Return [X, Y] of the center of cell containing provided text 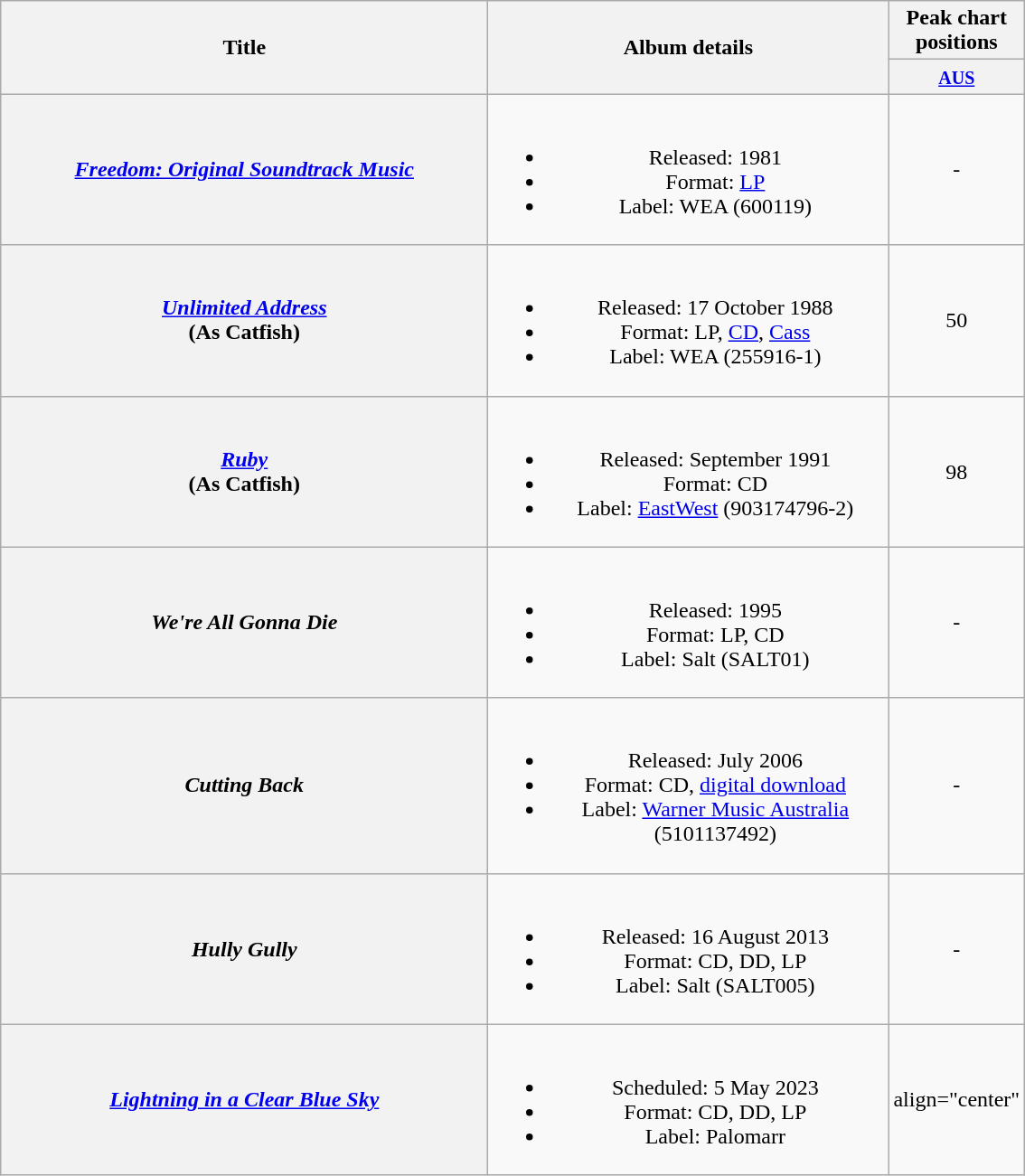
We're All Gonna Die [244, 622]
Album details [689, 47]
Released: September 1991Format: CDLabel: EastWest (903174796-2) [689, 472]
Released: 16 August 2013Format: CD, DD, LPLabel: Salt (SALT005) [689, 949]
50 [956, 320]
Unlimited Address (As Catfish) [244, 320]
Freedom: Original Soundtrack Music [244, 170]
Title [244, 47]
Released: 1995Format: LP, CDLabel: Salt (SALT01) [689, 622]
Scheduled: 5 May 2023Format: CD, DD, LPLabel: Palomarr [689, 1099]
98 [956, 472]
Hully Gully [244, 949]
Lightning in a Clear Blue Sky [244, 1099]
Cutting Back [244, 786]
Released: 1981Format: LPLabel: WEA (600119) [689, 170]
AUS [956, 77]
Peak chartpositions [956, 31]
Released: 17 October 1988Format: LP, CD, CassLabel: WEA (255916-1) [689, 320]
Released: July 2006Format: CD, digital downloadLabel: Warner Music Australia (5101137492) [689, 786]
Ruby (As Catfish) [244, 472]
align="center" [956, 1099]
